Search for the cell housing the specified text and yield its [x, y] center coordinate. 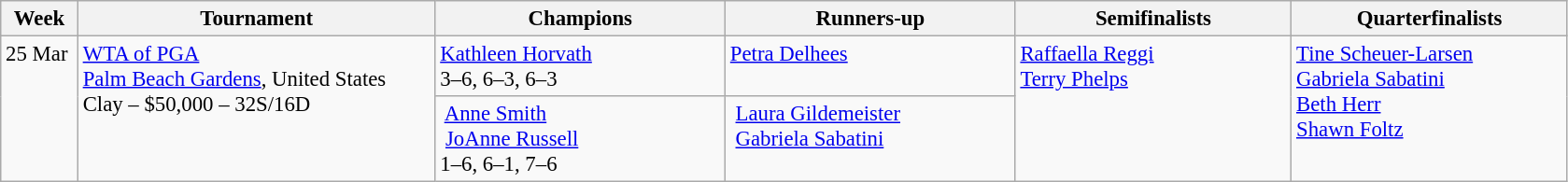
Semifinalists [1153, 19]
Week [39, 19]
Runners-up [870, 19]
Raffaella Reggi Terry Phelps [1153, 109]
Champions [581, 19]
Kathleen Horvath 3–6, 6–3, 6–3 [581, 67]
Tournament [256, 19]
WTA of PGA Palm Beach Gardens, United StatesClay – $50,000 – 32S/16D [256, 109]
Petra Delhees [870, 67]
Quarterfinalists [1430, 19]
Anne Smith JoAnne Russell 1–6, 6–1, 7–6 [581, 139]
25 Mar [39, 109]
Tine Scheuer-Larsen Gabriela Sabatini Beth Herr Shawn Foltz [1430, 109]
Laura Gildemeister Gabriela Sabatini [870, 139]
